Locate the cell with the specified text and output its [x, y] center coordinate. 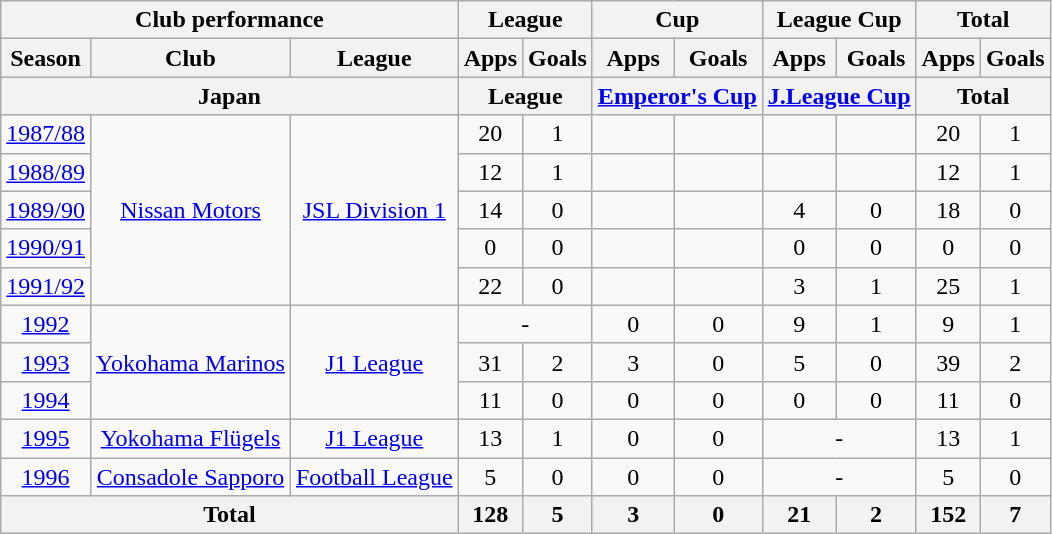
1989/90 [46, 210]
7 [1015, 515]
128 [490, 515]
League Cup [839, 20]
JSL Division 1 [374, 210]
1991/92 [46, 286]
Football League [374, 477]
Emperor's Cup [677, 96]
1988/89 [46, 172]
25 [948, 286]
22 [490, 286]
Japan [230, 96]
39 [948, 362]
1987/88 [46, 134]
Nissan Motors [190, 210]
14 [490, 210]
Club performance [230, 20]
21 [799, 515]
1994 [46, 400]
31 [490, 362]
1992 [46, 324]
Club [190, 58]
152 [948, 515]
1990/91 [46, 248]
1993 [46, 362]
18 [948, 210]
Season [46, 58]
Consadole Sapporo [190, 477]
J.League Cup [839, 96]
Cup [677, 20]
1995 [46, 438]
1996 [46, 477]
Yokohama Flügels [190, 438]
4 [799, 210]
Yokohama Marinos [190, 362]
